For the text-containing cell, return its midpoint in (X, Y) coordinate format. 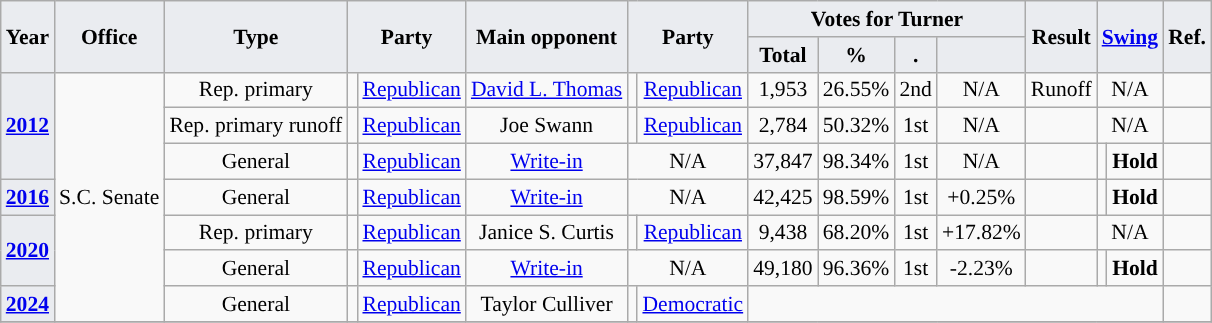
Main opponent (546, 36)
37,847 (782, 162)
96.36% (856, 269)
2024 (28, 304)
Democratic (692, 304)
. (916, 55)
Ref. (1187, 36)
Joe Swann (546, 126)
2012 (28, 126)
Runoff (1062, 90)
50.32% (856, 126)
Votes for Turner (887, 19)
+17.82% (982, 233)
2020 (28, 250)
98.59% (856, 197)
Taylor Culliver (546, 304)
David L. Thomas (546, 90)
Result (1062, 36)
1,953 (782, 90)
-2.23% (982, 269)
2016 (28, 197)
Total (782, 55)
+0.25% (982, 197)
S.C. Senate (109, 196)
68.20% (856, 233)
2,784 (782, 126)
Janice S. Curtis (546, 233)
Swing (1130, 36)
Type (256, 36)
Year (28, 36)
9,438 (782, 233)
42,425 (782, 197)
Rep. primary runoff (256, 126)
49,180 (782, 269)
98.34% (856, 162)
26.55% (856, 90)
% (856, 55)
2nd (916, 90)
Office (109, 36)
